Scan for the cell matching the given text and deliver its [x, y] coordinate at center. 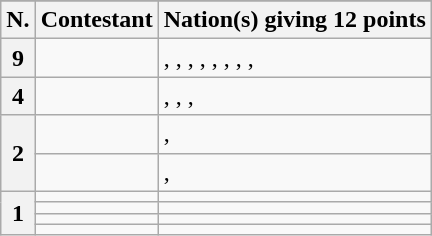
Contestant [96, 20]
Nation(s) giving 12 points [294, 20]
N. [18, 20]
1 [18, 213]
4 [18, 96]
, , , [294, 96]
, , , , , , , , [294, 58]
9 [18, 58]
2 [18, 153]
